Capture the cell that displays the provided text and extract its (X, Y) central coordinate. 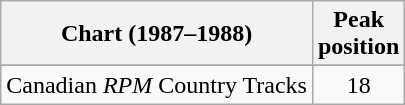
18 (358, 85)
Canadian RPM Country Tracks (157, 85)
Peakposition (358, 34)
Chart (1987–1988) (157, 34)
